Determine the [x, y] coordinate at the center of the cell enclosing the given text.  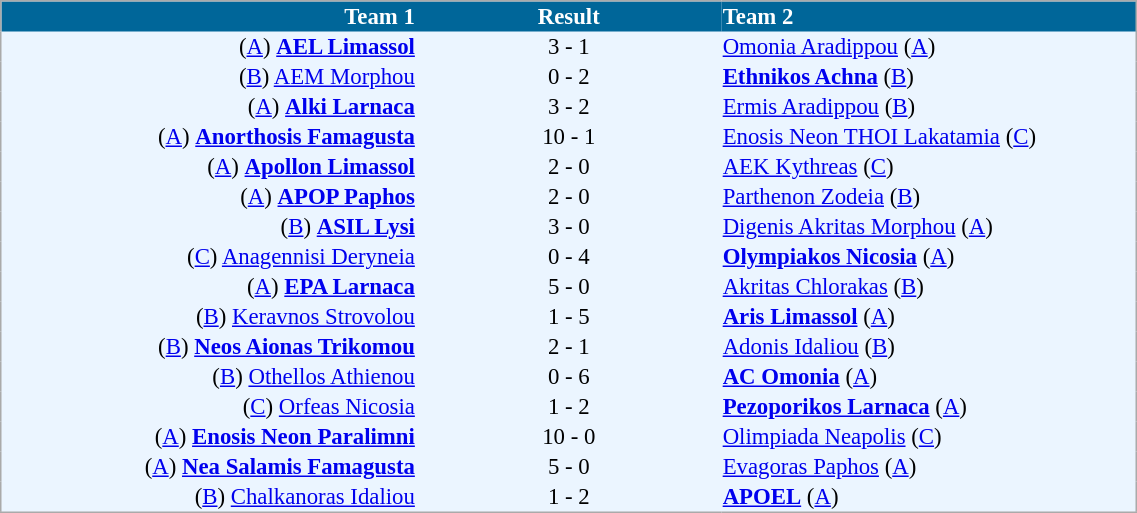
Team 1 [209, 16]
0 - 2 [568, 77]
(A) AEL Limassol [209, 47]
Team 2 [929, 16]
AEK Kythreas (C) [929, 167]
1 - 5 [568, 317]
0 - 6 [568, 377]
3 - 1 [568, 47]
Enosis Neon THOI Lakatamia (C) [929, 137]
3 - 2 [568, 107]
Result [568, 16]
(A) APOP Paphos [209, 197]
(C) Anagennisi Deryneia [209, 257]
(B) Keravnos Strovolou [209, 317]
Digenis Akritas Morphou (A) [929, 227]
10 - 0 [568, 437]
(B) Chalkanoras Idaliou [209, 497]
10 - 1 [568, 137]
Pezoporikos Larnaca (A) [929, 407]
3 - 0 [568, 227]
(A) Nea Salamis Famagusta [209, 467]
Aris Limassol (A) [929, 317]
(A) Apollon Limassol [209, 167]
(B) Othellos Athienou [209, 377]
(C) Orfeas Nicosia [209, 407]
APOEL (A) [929, 497]
(B) AEM Morphou [209, 77]
Akritas Chlorakas (B) [929, 287]
AC Omonia (A) [929, 377]
Omonia Aradippou (A) [929, 47]
2 - 1 [568, 347]
Parthenon Zodeia (B) [929, 197]
Olympiakos Nicosia (A) [929, 257]
Ethnikos Achna (B) [929, 77]
Adonis Idaliou (B) [929, 347]
(A) EPA Larnaca [209, 287]
(A) Alki Larnaca [209, 107]
Ermis Aradippou (B) [929, 107]
0 - 4 [568, 257]
(B) Neos Aionas Trikomou [209, 347]
(A) Anorthosis Famagusta [209, 137]
(A) Enosis Neon Paralimni [209, 437]
(B) ASIL Lysi [209, 227]
Olimpiada Neapolis (C) [929, 437]
Evagoras Paphos (A) [929, 467]
